Capture the cell that displays the provided text and extract its [X, Y] central coordinate. 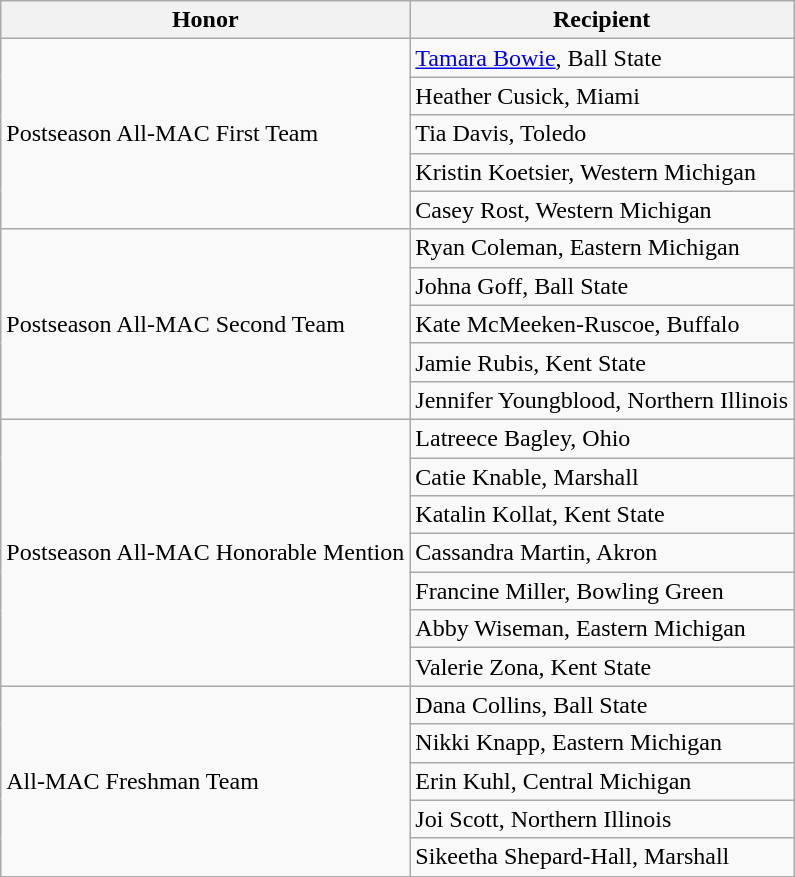
Erin Kuhl, Central Michigan [602, 781]
Latreece Bagley, Ohio [602, 438]
Kate McMeeken-Ruscoe, Buffalo [602, 324]
Jennifer Youngblood, Northern Illinois [602, 400]
Postseason All-MAC Honorable Mention [206, 552]
Tia Davis, Toledo [602, 134]
Francine Miller, Bowling Green [602, 591]
Postseason All-MAC Second Team [206, 324]
Tamara Bowie, Ball State [602, 58]
Ryan Coleman, Eastern Michigan [602, 248]
Honor [206, 20]
Jamie Rubis, Kent State [602, 362]
Casey Rost, Western Michigan [602, 210]
Dana Collins, Ball State [602, 705]
Nikki Knapp, Eastern Michigan [602, 743]
Joi Scott, Northern Illinois [602, 819]
Postseason All-MAC First Team [206, 134]
Catie Knable, Marshall [602, 477]
Katalin Kollat, Kent State [602, 515]
All-MAC Freshman Team [206, 781]
Sikeetha Shepard-Hall, Marshall [602, 857]
Valerie Zona, Kent State [602, 667]
Johna Goff, Ball State [602, 286]
Recipient [602, 20]
Kristin Koetsier, Western Michigan [602, 172]
Heather Cusick, Miami [602, 96]
Abby Wiseman, Eastern Michigan [602, 629]
Cassandra Martin, Akron [602, 553]
